Determine the (x, y) coordinate at the center of the cell enclosing the given text.  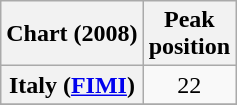
22 (189, 85)
Chart (2008) (72, 34)
Peakposition (189, 34)
Italy (FIMI) (72, 85)
